Return [X, Y] of the center of cell containing provided text 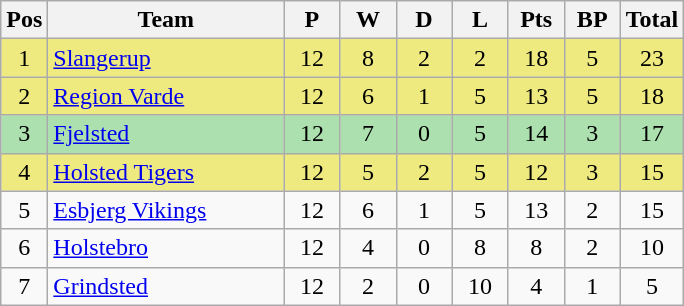
Slangerup [166, 58]
Region Varde [166, 96]
Grindsted [166, 286]
Esbjerg Vikings [166, 210]
23 [652, 58]
L [480, 20]
Holsted Tigers [166, 172]
Pts [536, 20]
D [424, 20]
P [312, 20]
BP [592, 20]
Fjelsted [166, 134]
Team [166, 20]
Holstebro [166, 248]
Pos [24, 20]
14 [536, 134]
Total [652, 20]
W [368, 20]
17 [652, 134]
